Provide the (x, y) coordinate of the cell's center where the given text is located.  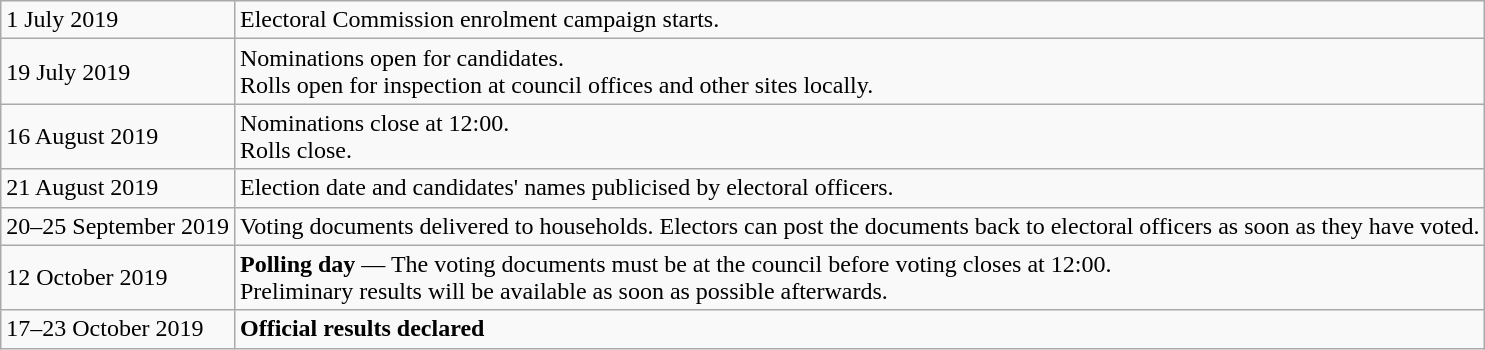
Election date and candidates' names publicised by electoral officers. (860, 188)
21 August 2019 (118, 188)
16 August 2019 (118, 136)
Voting documents delivered to households. Electors can post the documents back to electoral officers as soon as they have voted. (860, 226)
Nominations close at 12:00.Rolls close. (860, 136)
20–25 September 2019 (118, 226)
19 July 2019 (118, 72)
Official results declared (860, 329)
Electoral Commission enrolment campaign starts. (860, 20)
1 July 2019 (118, 20)
Nominations open for candidates.Rolls open for inspection at council offices and other sites locally. (860, 72)
12 October 2019 (118, 278)
17–23 October 2019 (118, 329)
